Search for the cell housing the specified text and yield its (X, Y) center coordinate. 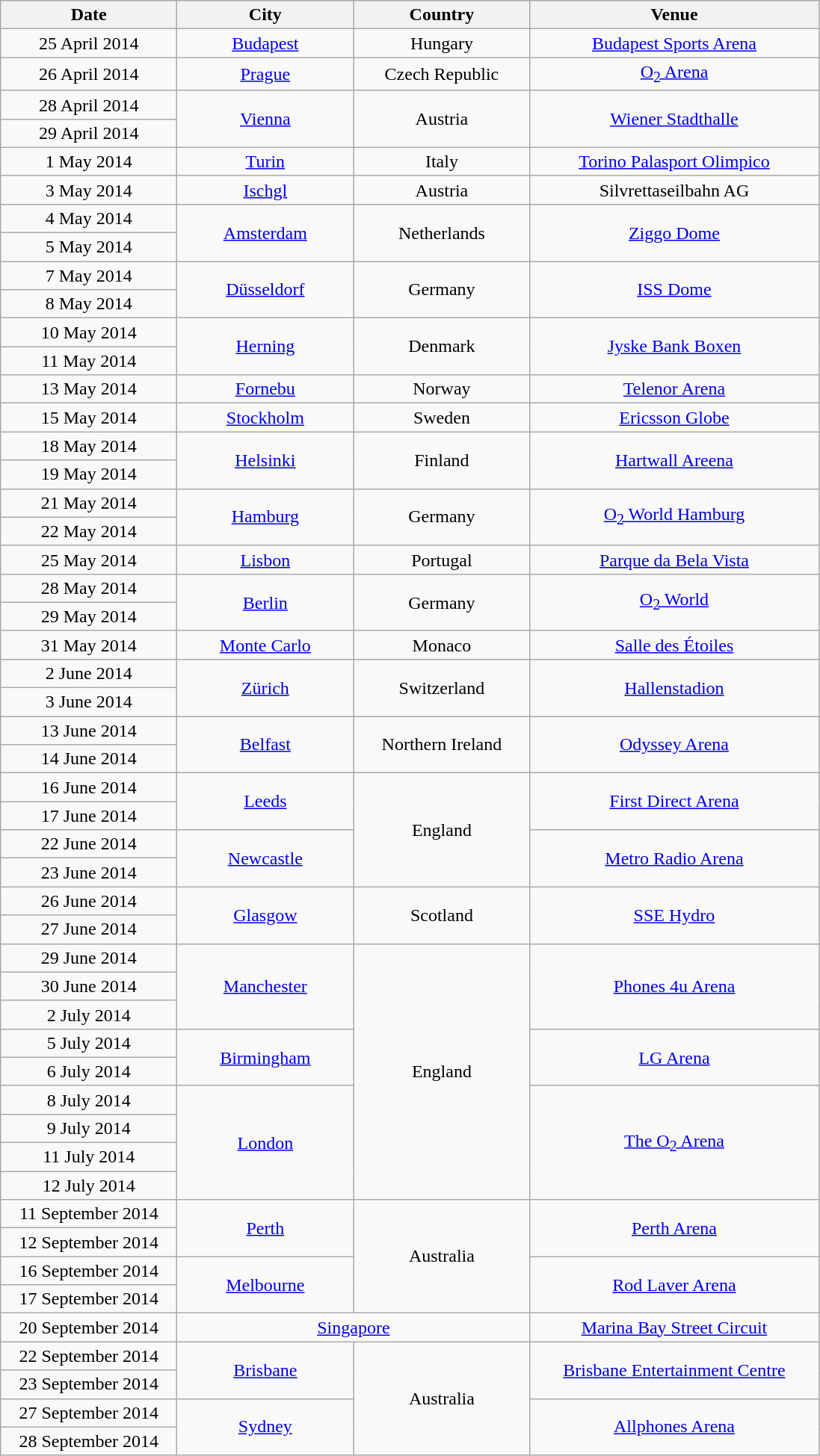
Glasgow (265, 915)
Silvrettaseilbahn AG (674, 190)
11 July 2014 (89, 1157)
22 September 2014 (89, 1356)
Manchester (265, 986)
7 May 2014 (89, 276)
Phones 4u Arena (674, 986)
16 September 2014 (89, 1271)
22 June 2014 (89, 844)
Hartwall Areena (674, 460)
Stockholm (265, 418)
Perth (265, 1228)
29 June 2014 (89, 958)
13 May 2014 (89, 389)
Belfast (265, 745)
Marina Bay Street Circuit (674, 1328)
Venue (674, 15)
Odyssey Arena (674, 745)
3 May 2014 (89, 190)
Düsseldorf (265, 290)
Brisbane Entertainment Centre (674, 1370)
The O2 Arena (674, 1142)
4 May 2014 (89, 218)
Brisbane (265, 1370)
22 May 2014 (89, 531)
LG Arena (674, 1057)
29 April 2014 (89, 133)
Finland (442, 460)
Lisbon (265, 560)
Torino Palasport Olimpico (674, 161)
Parque da Bela Vista (674, 560)
28 September 2014 (89, 1441)
Date (89, 15)
Perth Arena (674, 1228)
Monte Carlo (265, 645)
9 July 2014 (89, 1128)
Leeds (265, 802)
13 June 2014 (89, 731)
11 September 2014 (89, 1214)
18 May 2014 (89, 446)
Prague (265, 74)
19 May 2014 (89, 474)
16 June 2014 (89, 787)
Budapest (265, 43)
25 April 2014 (89, 43)
O2 World (674, 602)
30 June 2014 (89, 986)
Ischgl (265, 190)
Norway (442, 389)
Sweden (442, 418)
1 May 2014 (89, 161)
London (265, 1142)
Fornebu (265, 389)
Singapore (354, 1328)
Northern Ireland (442, 745)
26 June 2014 (89, 901)
Italy (442, 161)
29 May 2014 (89, 616)
Switzerland (442, 687)
3 June 2014 (89, 702)
28 May 2014 (89, 588)
Salle des Étoiles (674, 645)
25 May 2014 (89, 560)
Denmark (442, 347)
8 July 2014 (89, 1100)
First Direct Arena (674, 802)
23 June 2014 (89, 873)
City (265, 15)
28 April 2014 (89, 105)
Newcastle (265, 858)
Birmingham (265, 1057)
17 September 2014 (89, 1299)
Scotland (442, 915)
Netherlands (442, 232)
Jyske Bank Boxen (674, 347)
Rod Laver Arena (674, 1285)
5 July 2014 (89, 1043)
Portugal (442, 560)
Ericsson Globe (674, 418)
20 September 2014 (89, 1328)
11 May 2014 (89, 361)
14 June 2014 (89, 759)
O2 Arena (674, 74)
12 July 2014 (89, 1186)
Budapest Sports Arena (674, 43)
Helsinki (265, 460)
Herning (265, 347)
23 September 2014 (89, 1384)
Amsterdam (265, 232)
2 July 2014 (89, 1014)
10 May 2014 (89, 332)
2 June 2014 (89, 673)
6 July 2014 (89, 1071)
SSE Hydro (674, 915)
Metro Radio Arena (674, 858)
Zürich (265, 687)
27 September 2014 (89, 1413)
ISS Dome (674, 290)
Hungary (442, 43)
27 June 2014 (89, 929)
Monaco (442, 645)
Wiener Stadthalle (674, 119)
Vienna (265, 119)
26 April 2014 (89, 74)
Hallenstadion (674, 687)
Turin (265, 161)
5 May 2014 (89, 247)
15 May 2014 (89, 418)
17 June 2014 (89, 816)
31 May 2014 (89, 645)
Telenor Arena (674, 389)
Melbourne (265, 1285)
Allphones Arena (674, 1427)
21 May 2014 (89, 503)
Country (442, 15)
12 September 2014 (89, 1242)
Berlin (265, 602)
8 May 2014 (89, 304)
Sydney (265, 1427)
Czech Republic (442, 74)
O2 World Hamburg (674, 517)
Ziggo Dome (674, 232)
Hamburg (265, 517)
